Scan for the cell matching the given text and deliver its (X, Y) coordinate at center. 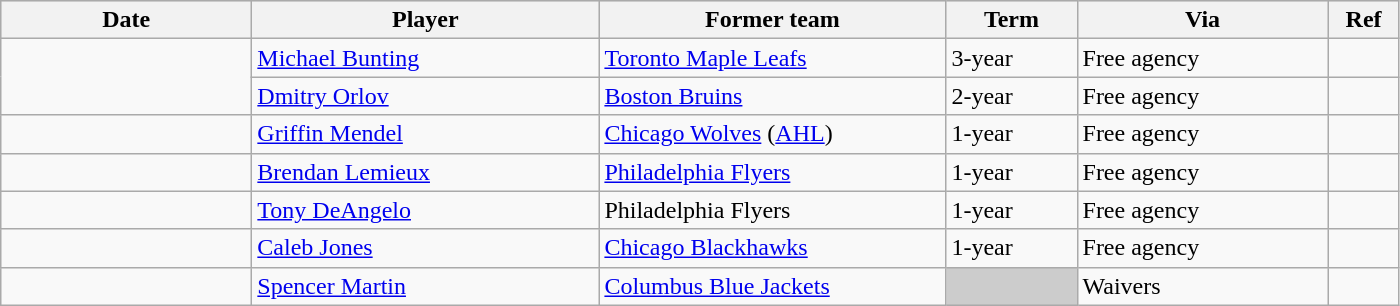
2-year (1012, 96)
Chicago Wolves (AHL) (772, 134)
Term (1012, 20)
3-year (1012, 58)
Former team (772, 20)
Via (1202, 20)
Chicago Blackhawks (772, 248)
Spencer Martin (426, 286)
Michael Bunting (426, 58)
Caleb Jones (426, 248)
Toronto Maple Leafs (772, 58)
Griffin Mendel (426, 134)
Date (126, 20)
Player (426, 20)
Dmitry Orlov (426, 96)
Waivers (1202, 286)
Brendan Lemieux (426, 172)
Boston Bruins (772, 96)
Ref (1364, 20)
Tony DeAngelo (426, 210)
Columbus Blue Jackets (772, 286)
